From the cell containing the given text, extract its center point as [X, Y] coordinate. 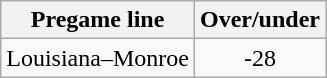
Louisiana–Monroe [98, 58]
Over/under [260, 20]
-28 [260, 58]
Pregame line [98, 20]
